Determine the (X, Y) coordinate at the center of the cell enclosing the given text.  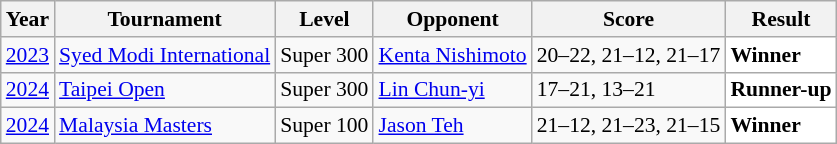
Year (28, 19)
Malaysia Masters (164, 126)
2023 (28, 55)
Lin Chun-yi (452, 90)
Runner-up (780, 90)
Kenta Nishimoto (452, 55)
Score (629, 19)
Super 100 (324, 126)
20–22, 21–12, 21–17 (629, 55)
Taipei Open (164, 90)
21–12, 21–23, 21–15 (629, 126)
Syed Modi International (164, 55)
Jason Teh (452, 126)
Opponent (452, 19)
Result (780, 19)
Tournament (164, 19)
Level (324, 19)
17–21, 13–21 (629, 90)
